Capture the cell that displays the provided text and extract its (x, y) central coordinate. 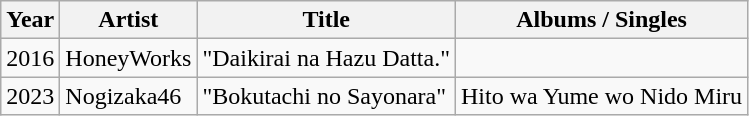
2016 (30, 58)
Albums / Singles (601, 20)
"Daikirai na Hazu Datta." (326, 58)
Year (30, 20)
Nogizaka46 (128, 96)
2023 (30, 96)
Hito wa Yume wo Nido Miru (601, 96)
Artist (128, 20)
Title (326, 20)
"Bokutachi no Sayonara" (326, 96)
HoneyWorks (128, 58)
